Identify which cell holds the provided text, then report its (X, Y) central coordinate. 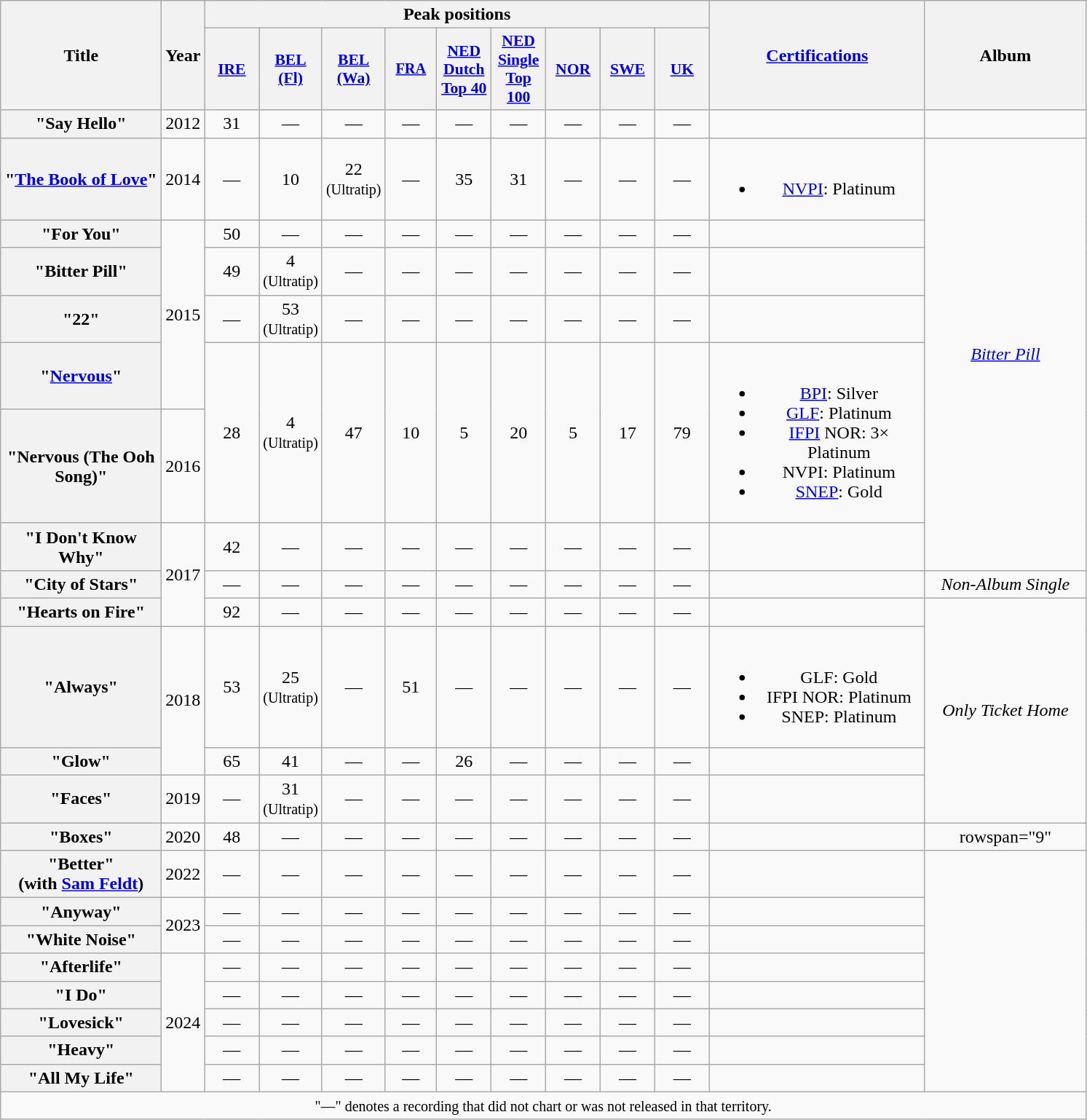
BEL(Wa) (354, 69)
"White Noise" (82, 939)
65 (232, 762)
"Better"(with Sam Feldt) (82, 874)
BEL(Fl) (291, 69)
"22" (82, 319)
53 (232, 687)
26 (465, 762)
2017 (183, 574)
2019 (183, 800)
51 (411, 687)
2020 (183, 837)
"Heavy" (82, 1050)
28 (232, 433)
2016 (183, 466)
"Anyway" (82, 912)
"Glow" (82, 762)
17 (628, 433)
2012 (183, 124)
NVPI: Platinum (817, 179)
"The Book of Love" (82, 179)
"—" denotes a recording that did not chart or was not released in that territory. (543, 1105)
49 (232, 271)
Bitter Pill (1005, 354)
41 (291, 762)
Certifications (817, 55)
"Say Hello" (82, 124)
2023 (183, 926)
"I Don't Know Why" (82, 546)
"Always" (82, 687)
92 (232, 612)
"Lovesick" (82, 1022)
20 (518, 433)
"Nervous" (82, 376)
22(Ultratip) (354, 179)
Title (82, 55)
79 (681, 433)
Non-Album Single (1005, 584)
"Nervous (The Ooh Song)" (82, 466)
SWE (628, 69)
NOR (574, 69)
Only Ticket Home (1005, 710)
53(Ultratip) (291, 319)
"All My Life" (82, 1078)
"For You" (82, 234)
25(Ultratip) (291, 687)
"Afterlife" (82, 967)
2024 (183, 1022)
47 (354, 433)
"City of Stars" (82, 584)
GLF: GoldIFPI NOR: PlatinumSNEP: Platinum (817, 687)
rowspan="9" (1005, 837)
Album (1005, 55)
35 (465, 179)
2014 (183, 179)
BPI: SilverGLF: PlatinumIFPI NOR: 3× PlatinumNVPI: PlatinumSNEP: Gold (817, 433)
NEDDutchTop 40 (465, 69)
UK (681, 69)
"Faces" (82, 800)
"Boxes" (82, 837)
48 (232, 837)
Year (183, 55)
2022 (183, 874)
FRA (411, 69)
2015 (183, 315)
50 (232, 234)
"I Do" (82, 995)
31(Ultratip) (291, 800)
Peak positions (457, 15)
"Hearts on Fire" (82, 612)
IRE (232, 69)
42 (232, 546)
NEDSingleTop 100 (518, 69)
2018 (183, 701)
"Bitter Pill" (82, 271)
